Find where the given text appears and provide that cell's center as (X, Y) coordinate. 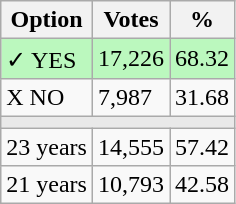
21 years (47, 185)
✓ YES (47, 59)
42.58 (202, 185)
68.32 (202, 59)
Option (47, 20)
Votes (130, 20)
17,226 (130, 59)
14,555 (130, 147)
31.68 (202, 97)
10,793 (130, 185)
23 years (47, 147)
57.42 (202, 147)
7,987 (130, 97)
X NO (47, 97)
% (202, 20)
